From the cell containing the given text, extract its center point as (X, Y) coordinate. 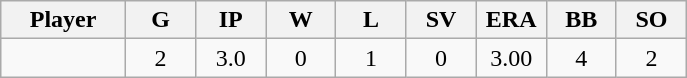
IP (231, 20)
BB (581, 20)
ERA (511, 20)
W (301, 20)
1 (371, 58)
3.00 (511, 58)
SV (441, 20)
SO (651, 20)
G (160, 20)
3.0 (231, 58)
4 (581, 58)
L (371, 20)
Player (64, 20)
